Return [x, y] of the center of cell containing provided text 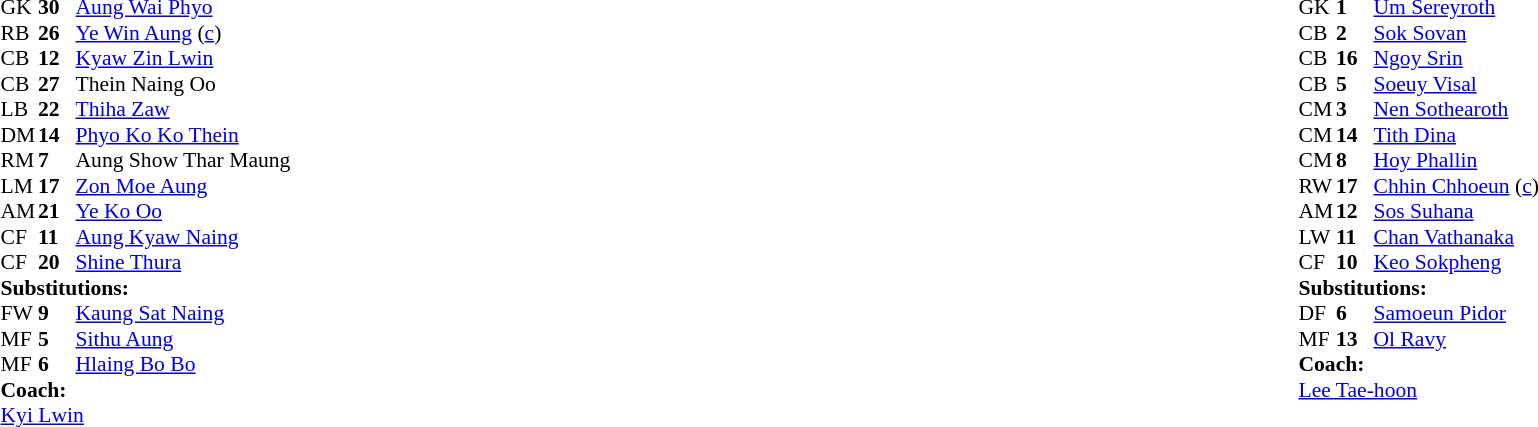
26 [57, 33]
Kaung Sat Naing [184, 313]
Samoeun Pidor [1456, 313]
Ye Win Aung (c) [184, 33]
Ngoy Srin [1456, 59]
Hlaing Bo Bo [184, 365]
Zon Moe Aung [184, 186]
Aung Kyaw Naing [184, 237]
8 [1355, 161]
RW [1317, 186]
Nen Sothearoth [1456, 109]
Phyo Ko Ko Thein [184, 135]
Hoy Phallin [1456, 161]
Ye Ko Oo [184, 211]
LB [19, 109]
20 [57, 263]
16 [1355, 59]
FW [19, 313]
Thein Naing Oo [184, 84]
Ol Ravy [1456, 339]
13 [1355, 339]
LM [19, 186]
Soeuy Visal [1456, 84]
3 [1355, 109]
2 [1355, 33]
Sok Sovan [1456, 33]
Chan Vathanaka [1456, 237]
10 [1355, 263]
Thiha Zaw [184, 109]
RM [19, 161]
27 [57, 84]
22 [57, 109]
Sos Suhana [1456, 211]
Chhin Chhoeun (c) [1456, 186]
DF [1317, 313]
RB [19, 33]
Shine Thura [184, 263]
Keo Sokpheng [1456, 263]
Lee Tae-hoon [1418, 390]
Kyaw Zin Lwin [184, 59]
9 [57, 313]
Aung Show Thar Maung [184, 161]
21 [57, 211]
7 [57, 161]
Tith Dina [1456, 135]
LW [1317, 237]
Sithu Aung [184, 339]
DM [19, 135]
